Output the (X, Y) coordinate of the center of the cell containing the given text.  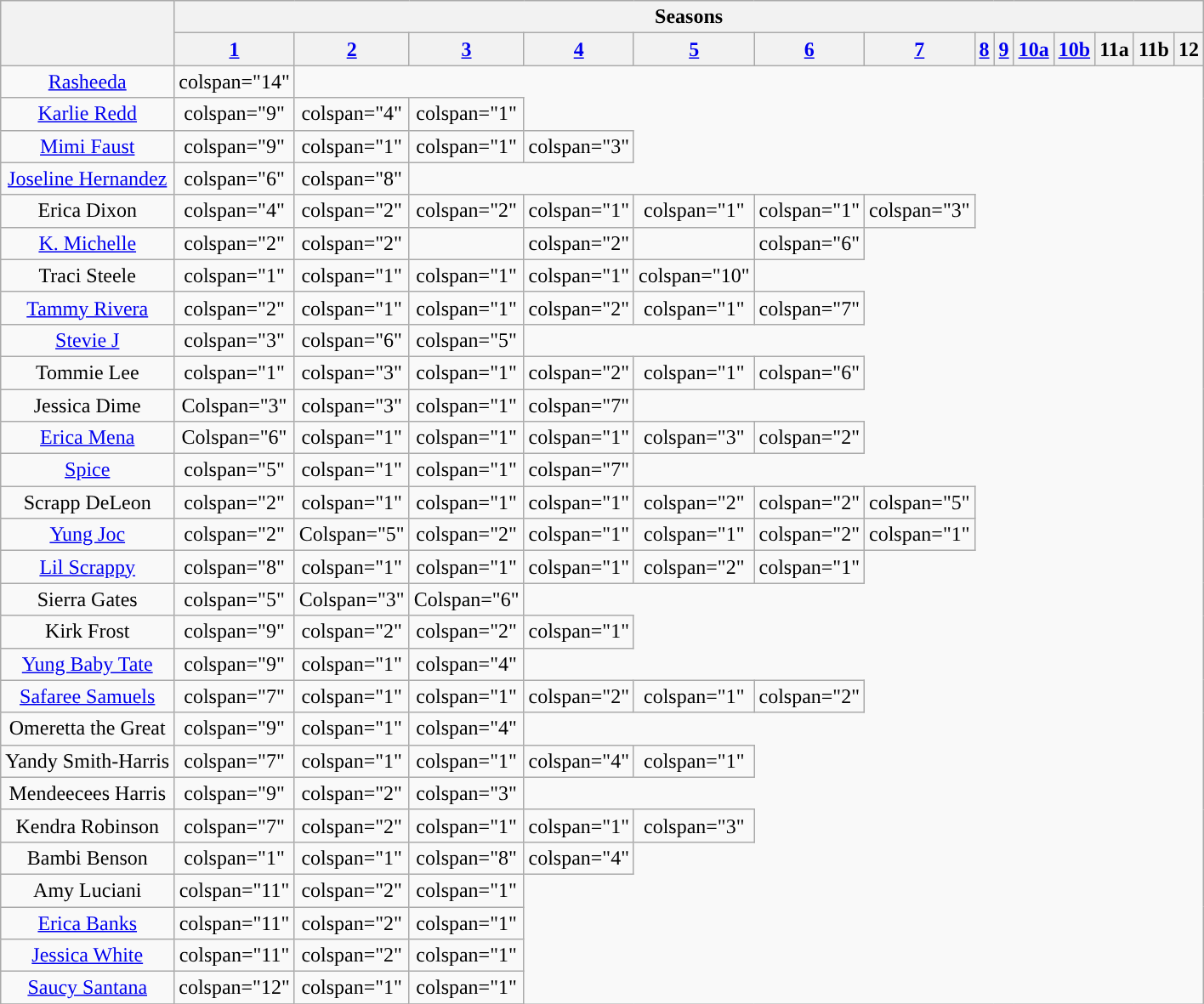
8 (985, 49)
Tommie Lee (88, 372)
Saucy Santana (88, 988)
Jessica Dime (88, 406)
Safaree Samuels (88, 696)
Scrapp DeLeon (88, 502)
6 (809, 49)
3 (466, 49)
Bambi Benson (88, 858)
Erica Banks (88, 922)
5 (694, 49)
colspan="10" (694, 275)
2 (352, 49)
Sierra Gates (88, 599)
Mimi Faust (88, 146)
4 (579, 49)
11a (1115, 49)
Yung Baby Tate (88, 664)
colspan="12" (235, 988)
Seasons (689, 17)
Karlie Redd (88, 114)
Mendeecees Harris (88, 793)
Omeretta the Great (88, 729)
Traci Steele (88, 275)
Kendra Robinson (88, 825)
7 (920, 49)
Erica Dixon (88, 211)
Rasheeda (88, 82)
12 (1189, 49)
Amy Luciani (88, 890)
11b (1153, 49)
10a (1034, 49)
Stevie J (88, 340)
Kirk Frost (88, 632)
colspan="14" (235, 82)
Colspan="5" (352, 535)
Yandy Smith-Harris (88, 761)
10b (1074, 49)
Yung Joc (88, 535)
9 (1003, 49)
Joseline Hernandez (88, 179)
Erica Mena (88, 438)
Tammy Rivera (88, 308)
Lil Scrappy (88, 567)
K. Michelle (88, 243)
1 (235, 49)
Jessica White (88, 956)
Spice (88, 470)
